For the text-containing cell, return its midpoint in [x, y] coordinate format. 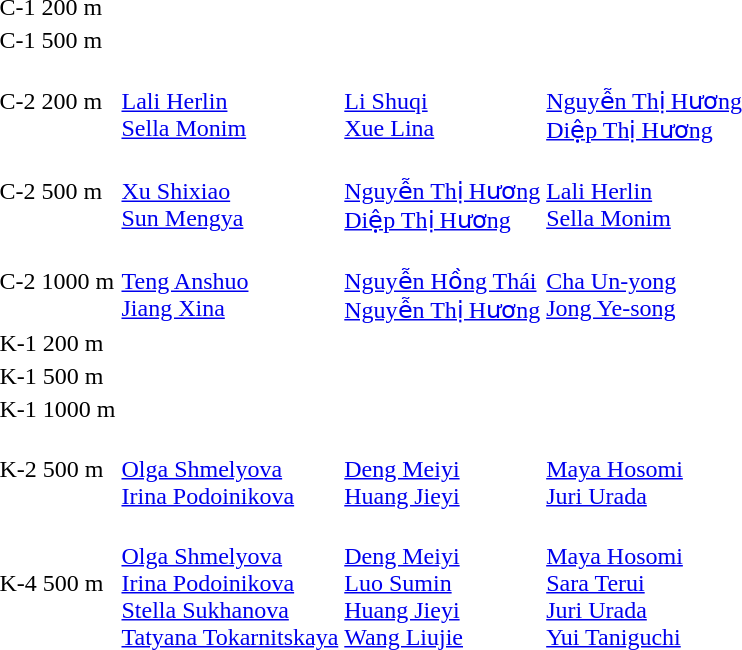
Olga ShmelyovaIrina Podoinikova [230, 469]
Lali HerlinSella Monim [230, 102]
Li ShuqiXue Lina [442, 102]
Nguyễn Thị HươngDiệp Thị Hương [442, 192]
Xu ShixiaoSun Mengya [230, 192]
Teng AnshuoJiang Xina [230, 282]
Nguyễn Hồng TháiNguyễn Thị Hương [442, 282]
Deng MeiyiHuang Jieyi [442, 469]
